From the cell containing the given text, extract its center point as (x, y) coordinate. 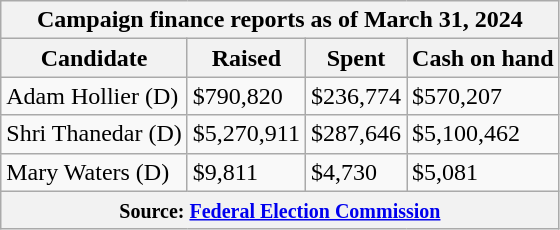
$9,811 (246, 172)
Cash on hand (483, 58)
$790,820 (246, 96)
Candidate (94, 58)
$570,207 (483, 96)
Mary Waters (D) (94, 172)
Shri Thanedar (D) (94, 134)
Campaign finance reports as of March 31, 2024 (280, 20)
$236,774 (356, 96)
Adam Hollier (D) (94, 96)
$5,270,911 (246, 134)
Raised (246, 58)
Source: Federal Election Commission (280, 210)
Spent (356, 58)
$287,646 (356, 134)
$5,100,462 (483, 134)
$5,081 (483, 172)
$4,730 (356, 172)
